Scan for the cell matching the given text and deliver its (x, y) coordinate at center. 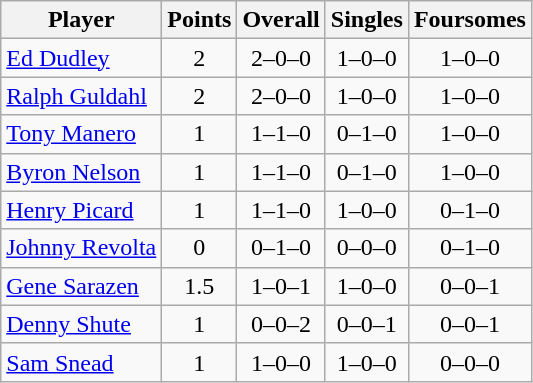
Singles (366, 20)
Player (82, 20)
0 (200, 248)
Henry Picard (82, 210)
0–0–2 (281, 324)
Ed Dudley (82, 58)
1–0–1 (281, 286)
Tony Manero (82, 134)
Overall (281, 20)
Denny Shute (82, 324)
Points (200, 20)
Johnny Revolta (82, 248)
Ralph Guldahl (82, 96)
Byron Nelson (82, 172)
Sam Snead (82, 362)
Gene Sarazen (82, 286)
Foursomes (470, 20)
1.5 (200, 286)
